Return [x, y] of the center of cell containing provided text 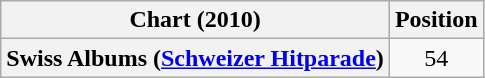
Chart (2010) [196, 20]
54 [436, 58]
Position [436, 20]
Swiss Albums (Schweizer Hitparade) [196, 58]
